Find where the given text appears and provide that cell's center as (x, y) coordinate. 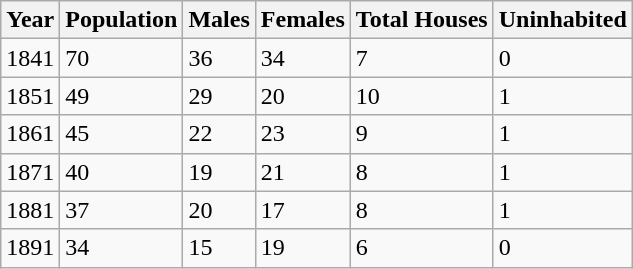
23 (302, 134)
49 (122, 96)
10 (422, 96)
Year (30, 20)
21 (302, 172)
40 (122, 172)
9 (422, 134)
70 (122, 58)
Males (219, 20)
22 (219, 134)
Uninhabited (562, 20)
7 (422, 58)
37 (122, 210)
36 (219, 58)
1891 (30, 248)
17 (302, 210)
Population (122, 20)
1871 (30, 172)
1841 (30, 58)
Females (302, 20)
Total Houses (422, 20)
1861 (30, 134)
1851 (30, 96)
6 (422, 248)
45 (122, 134)
29 (219, 96)
15 (219, 248)
1881 (30, 210)
